Identify which cell holds the provided text, then report its (X, Y) central coordinate. 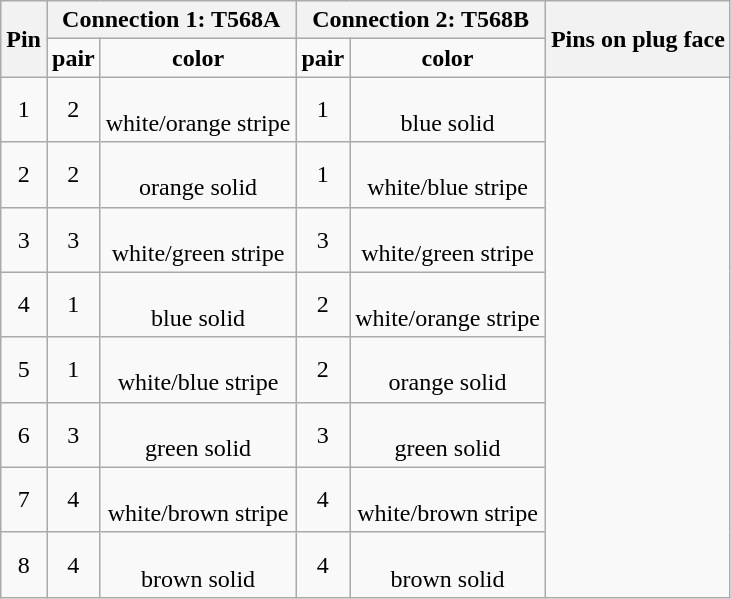
5 (24, 370)
Connection 1: T568A (170, 20)
6 (24, 434)
Pins on plug face (638, 39)
8 (24, 564)
Connection 2: T568B (420, 20)
Pin (24, 39)
7 (24, 500)
